Extract the [X, Y] coordinate from the center of the cell holding the provided text.  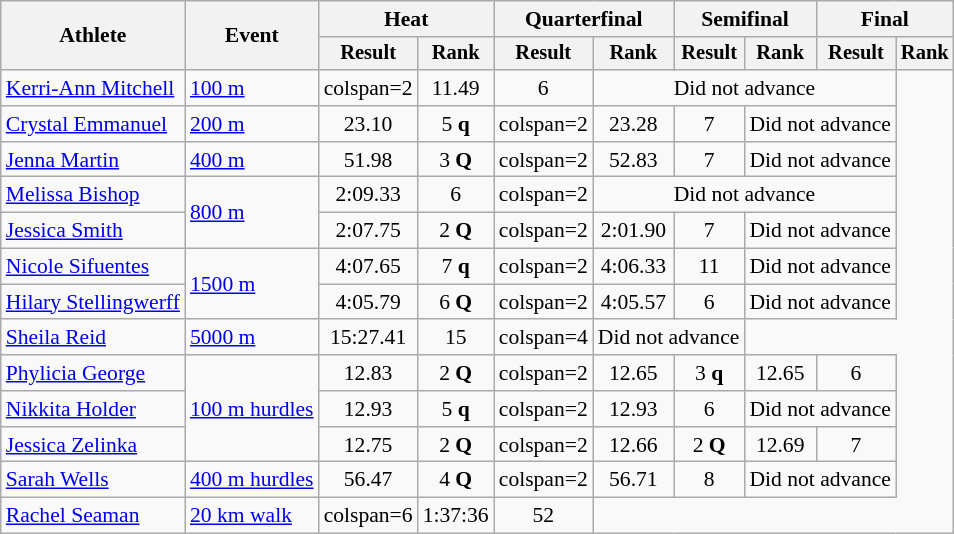
11 [709, 267]
Jessica Zelinka [93, 445]
3 Q [456, 160]
100 m [252, 88]
Rachel Seaman [93, 516]
12.75 [368, 445]
Phylicia George [93, 373]
400 m hurdles [252, 480]
23.10 [368, 124]
Nikkita Holder [93, 409]
Nicole Sifuentes [93, 267]
Event [252, 36]
Quarterfinal [584, 19]
5000 m [252, 338]
11.49 [456, 88]
56.47 [368, 480]
Final [885, 19]
1500 m [252, 284]
Crystal Emmanuel [93, 124]
Jenna Martin [93, 160]
3 q [709, 373]
15 [456, 338]
4:05.79 [368, 302]
200 m [252, 124]
Jessica Smith [93, 231]
800 m [252, 212]
colspan=4 [544, 338]
6 Q [456, 302]
8 [709, 480]
4:07.65 [368, 267]
56.71 [634, 480]
Sarah Wells [93, 480]
Semifinal [745, 19]
Heat [406, 19]
Melissa Bishop [93, 195]
52 [544, 516]
colspan=6 [368, 516]
4:06.33 [634, 267]
2:07.75 [368, 231]
20 km walk [252, 516]
2:01.90 [634, 231]
Kerri-Ann Mitchell [93, 88]
12.66 [634, 445]
4 Q [456, 480]
400 m [252, 160]
51.98 [368, 160]
1:37:36 [456, 516]
12.83 [368, 373]
4:05.57 [634, 302]
7 q [456, 267]
52.83 [634, 160]
23.28 [634, 124]
2:09.33 [368, 195]
12.69 [780, 445]
Sheila Reid [93, 338]
Athlete [93, 36]
100 m hurdles [252, 408]
15:27.41 [368, 338]
Hilary Stellingwerff [93, 302]
